From the cell containing the given text, extract its center point as (X, Y) coordinate. 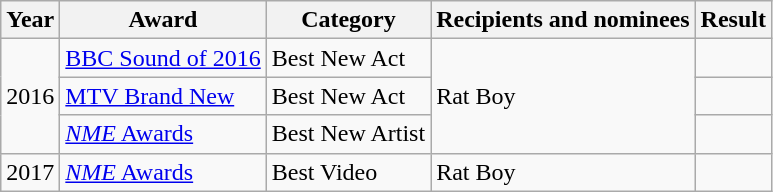
Category (348, 20)
BBC Sound of 2016 (163, 58)
Year (30, 20)
MTV Brand New (163, 96)
Best Video (348, 172)
Result (733, 20)
2017 (30, 172)
2016 (30, 96)
Recipients and nominees (563, 20)
Award (163, 20)
Best New Artist (348, 134)
